From the cell containing the given text, extract its center point as (x, y) coordinate. 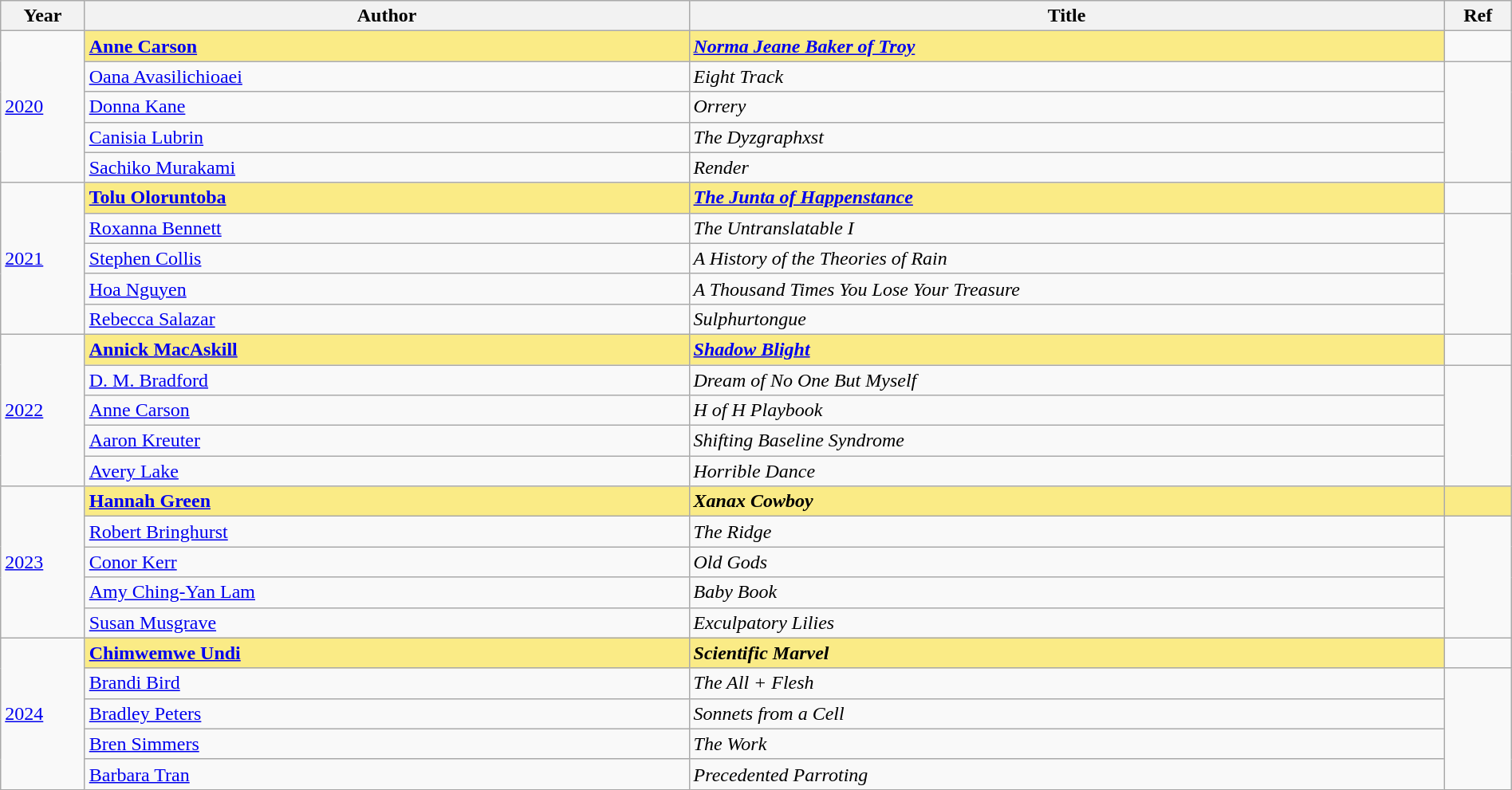
Ref (1478, 16)
Avery Lake (387, 471)
Tolu Oloruntoba (387, 198)
Exculpatory Lilies (1067, 623)
2020 (43, 107)
2022 (43, 410)
2021 (43, 258)
The Untranslatable I (1067, 228)
Shifting Baseline Syndrome (1067, 441)
A History of the Theories of Rain (1067, 258)
2024 (43, 713)
A Thousand Times You Lose Your Treasure (1067, 289)
Dream of No One But Myself (1067, 380)
The Work (1067, 744)
The All + Flesh (1067, 683)
Barbara Tran (387, 774)
Sulphurtongue (1067, 319)
Brandi Bird (387, 683)
Scientific Marvel (1067, 653)
Hannah Green (387, 501)
Sachiko Murakami (387, 167)
Amy Ching-Yan Lam (387, 592)
Render (1067, 167)
Xanax Cowboy (1067, 501)
Baby Book (1067, 592)
Orrery (1067, 107)
Donna Kane (387, 107)
Conor Kerr (387, 562)
Susan Musgrave (387, 623)
Roxanna Bennett (387, 228)
2023 (43, 562)
The Ridge (1067, 532)
Year (43, 16)
Title (1067, 16)
Sonnets from a Cell (1067, 713)
Canisia Lubrin (387, 137)
H of H Playbook (1067, 411)
Author (387, 16)
Bradley Peters (387, 713)
Stephen Collis (387, 258)
Norma Jeane Baker of Troy (1067, 46)
Precedented Parroting (1067, 774)
The Junta of Happenstance (1067, 198)
Horrible Dance (1067, 471)
Bren Simmers (387, 744)
Old Gods (1067, 562)
Chimwemwe Undi (387, 653)
Hoa Nguyen (387, 289)
Shadow Blight (1067, 349)
Oana Avasilichioaei (387, 77)
The Dyzgraphxst (1067, 137)
Eight Track (1067, 77)
Robert Bringhurst (387, 532)
Aaron Kreuter (387, 441)
Rebecca Salazar (387, 319)
D. M. Bradford (387, 380)
Annick MacAskill (387, 349)
